Output the [x, y] coordinate of the center of the cell containing the given text.  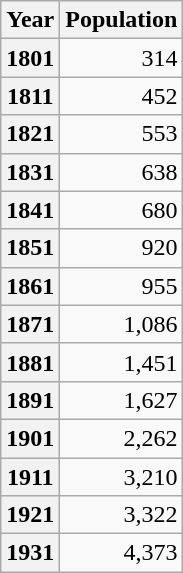
955 [122, 286]
452 [122, 96]
1841 [30, 210]
638 [122, 172]
Population [122, 20]
680 [122, 210]
3,322 [122, 515]
920 [122, 248]
553 [122, 134]
2,262 [122, 438]
1851 [30, 248]
1831 [30, 172]
1861 [30, 286]
1931 [30, 553]
314 [122, 58]
1811 [30, 96]
1921 [30, 515]
1891 [30, 400]
Year [30, 20]
1901 [30, 438]
1871 [30, 324]
1,627 [122, 400]
1881 [30, 362]
4,373 [122, 553]
1801 [30, 58]
1911 [30, 477]
1,451 [122, 362]
1821 [30, 134]
1,086 [122, 324]
3,210 [122, 477]
